Locate the cell with the specified text and output its [X, Y] center coordinate. 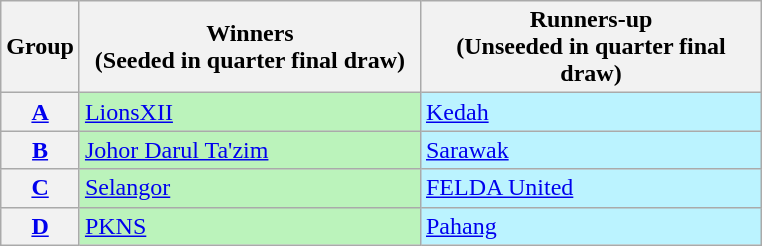
Runners-up(Unseeded in quarter final draw) [590, 47]
FELDA United [590, 188]
Group [40, 47]
D [40, 226]
Selangor [250, 188]
B [40, 150]
C [40, 188]
Johor Darul Ta'zim [250, 150]
Pahang [590, 226]
A [40, 112]
Kedah [590, 112]
LionsXII [250, 112]
PKNS [250, 226]
Sarawak [590, 150]
Winners(Seeded in quarter final draw) [250, 47]
